From the cell containing the given text, extract its center point as (X, Y) coordinate. 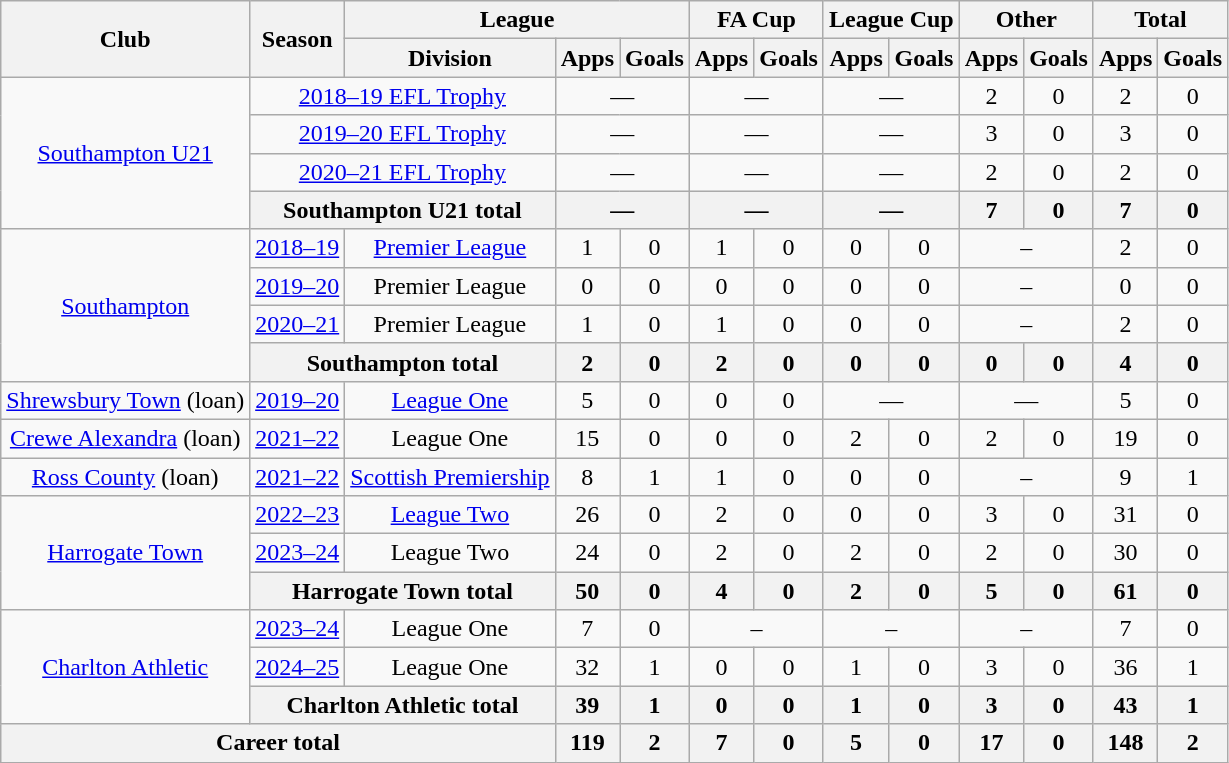
Southampton (126, 305)
50 (587, 591)
2018–19 EFL Trophy (402, 96)
Charlton Athletic (126, 667)
19 (1125, 438)
Division (450, 58)
Season (298, 39)
9 (1125, 477)
Charlton Athletic total (402, 705)
119 (587, 743)
Other (1026, 20)
Southampton total (402, 362)
32 (587, 667)
39 (587, 705)
2022–23 (298, 515)
League Cup (891, 20)
17 (991, 743)
2020–21 (298, 324)
Scottish Premiership (450, 477)
Southampton U21 (126, 153)
Shrewsbury Town (loan) (126, 400)
Ross County (loan) (126, 477)
26 (587, 515)
30 (1125, 553)
2024–25 (298, 667)
24 (587, 553)
61 (1125, 591)
Total (1160, 20)
Career total (278, 743)
Southampton U21 total (402, 210)
Club (126, 39)
Harrogate Town total (402, 591)
8 (587, 477)
League (518, 20)
31 (1125, 515)
15 (587, 438)
FA Cup (756, 20)
148 (1125, 743)
Harrogate Town (126, 553)
43 (1125, 705)
2018–19 (298, 248)
36 (1125, 667)
Crewe Alexandra (loan) (126, 438)
2019–20 EFL Trophy (402, 134)
2020–21 EFL Trophy (402, 172)
